Detect which cell encompasses the target text, then output its (X, Y) center coordinate. 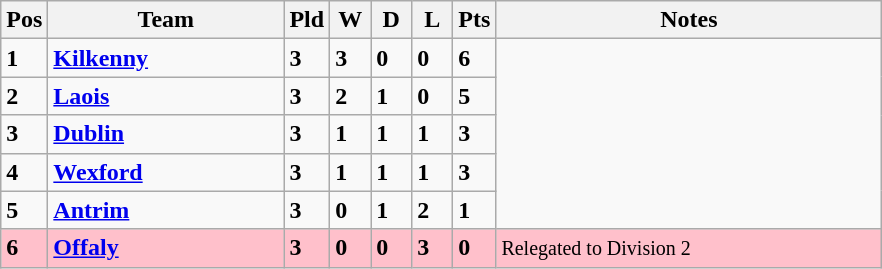
Wexford (166, 172)
Team (166, 20)
4 (24, 172)
Pos (24, 20)
Notes (689, 20)
Laois (166, 96)
Offaly (166, 248)
Pts (474, 20)
L (432, 20)
Pld (307, 20)
Antrim (166, 210)
Relegated to Division 2 (689, 248)
D (392, 20)
Dublin (166, 134)
Kilkenny (166, 58)
W (350, 20)
